Pinpoint the cell where the given text exists, returning its (X, Y) midpoint coordinate. 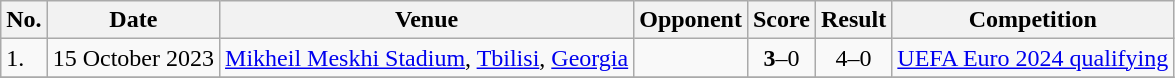
4–0 (853, 58)
Mikheil Meskhi Stadium, Tbilisi, Georgia (427, 58)
Venue (427, 20)
Score (781, 20)
1. (24, 58)
UEFA Euro 2024 qualifying (1033, 58)
15 October 2023 (133, 58)
3–0 (781, 58)
Result (853, 20)
Opponent (691, 20)
No. (24, 20)
Date (133, 20)
Competition (1033, 20)
